Provide the [X, Y] coordinate of the cell's center where the given text is located.  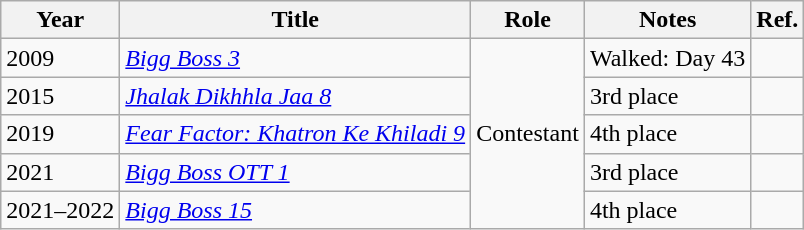
2021–2022 [60, 210]
Jhalak Dikhhla Jaa 8 [296, 96]
Role [528, 20]
Contestant [528, 134]
Year [60, 20]
Notes [667, 20]
2015 [60, 96]
Bigg Boss 15 [296, 210]
Title [296, 20]
2019 [60, 134]
2021 [60, 172]
Bigg Boss 3 [296, 58]
Bigg Boss OTT 1 [296, 172]
2009 [60, 58]
Fear Factor: Khatron Ke Khiladi 9 [296, 134]
Walked: Day 43 [667, 58]
Ref. [778, 20]
